Provide the [X, Y] coordinate of the cell's center where the given text is located.  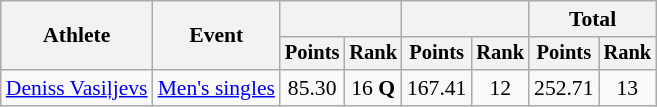
167.41 [436, 88]
16 Q [373, 88]
12 [500, 88]
Event [216, 36]
13 [628, 88]
85.30 [312, 88]
Athlete [77, 36]
252.71 [564, 88]
Men's singles [216, 88]
Total [592, 19]
Deniss Vasiļjevs [77, 88]
